Identify which cell holds the provided text, then report its [X, Y] central coordinate. 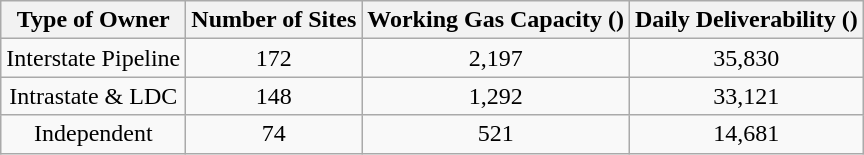
2,197 [496, 58]
Interstate Pipeline [94, 58]
Intrastate & LDC [94, 96]
Type of Owner [94, 20]
521 [496, 134]
148 [274, 96]
Daily Deliverability () [747, 20]
74 [274, 134]
Number of Sites [274, 20]
33,121 [747, 96]
Working Gas Capacity () [496, 20]
14,681 [747, 134]
172 [274, 58]
1,292 [496, 96]
Independent [94, 134]
35,830 [747, 58]
